Extract the (x, y) coordinate from the center of the cell holding the provided text.  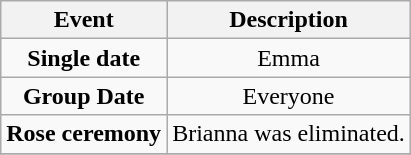
Single date (84, 58)
Emma (289, 58)
Rose ceremony (84, 134)
Description (289, 20)
Event (84, 20)
Everyone (289, 96)
Brianna was eliminated. (289, 134)
Group Date (84, 96)
